Find where the given text appears and provide that cell's center as (x, y) coordinate. 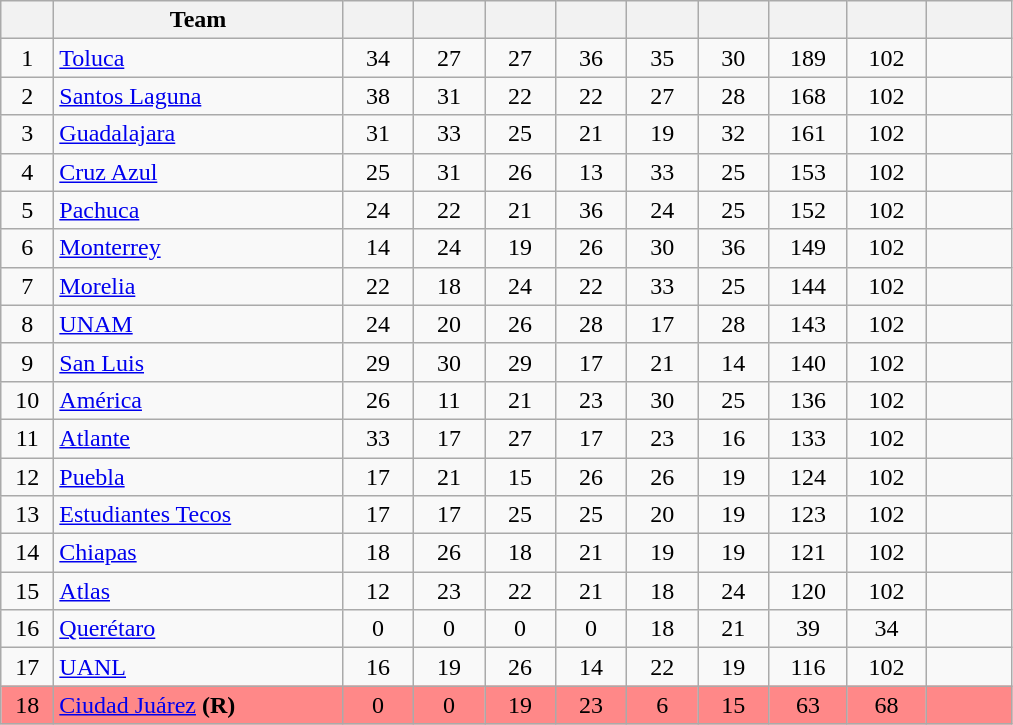
Querétaro (198, 629)
San Luis (198, 362)
UNAM (198, 324)
153 (808, 172)
Atlante (198, 438)
140 (808, 362)
Santos Laguna (198, 96)
Morelia (198, 286)
189 (808, 58)
133 (808, 438)
120 (808, 591)
124 (808, 477)
3 (28, 134)
América (198, 400)
123 (808, 515)
168 (808, 96)
144 (808, 286)
9 (28, 362)
1 (28, 58)
143 (808, 324)
UANL (198, 667)
121 (808, 553)
Chiapas (198, 553)
5 (28, 210)
Toluca (198, 58)
116 (808, 667)
38 (378, 96)
10 (28, 400)
Ciudad Juárez (R) (198, 705)
Cruz Azul (198, 172)
Guadalajara (198, 134)
32 (734, 134)
8 (28, 324)
161 (808, 134)
68 (886, 705)
7 (28, 286)
Monterrey (198, 248)
136 (808, 400)
4 (28, 172)
Atlas (198, 591)
152 (808, 210)
149 (808, 248)
63 (808, 705)
Pachuca (198, 210)
Estudiantes Tecos (198, 515)
39 (808, 629)
2 (28, 96)
Puebla (198, 477)
35 (662, 58)
Team (198, 20)
